Locate the cell with the specified text and output its (x, y) center coordinate. 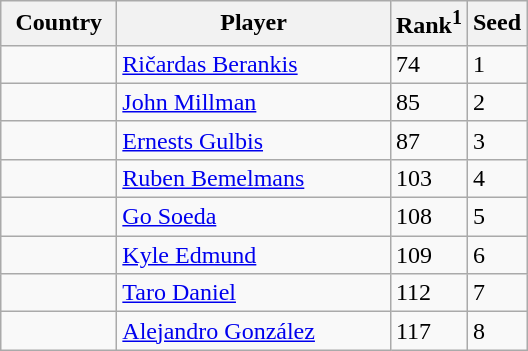
103 (428, 178)
Country (59, 24)
4 (496, 178)
2 (496, 102)
6 (496, 255)
Ričardas Berankis (254, 64)
8 (496, 331)
Go Soeda (254, 217)
74 (428, 64)
5 (496, 217)
109 (428, 255)
Alejandro González (254, 331)
108 (428, 217)
1 (496, 64)
87 (428, 140)
3 (496, 140)
Seed (496, 24)
85 (428, 102)
Ruben Bemelmans (254, 178)
John Millman (254, 102)
Player (254, 24)
Ernests Gulbis (254, 140)
Rank1 (428, 24)
112 (428, 293)
Kyle Edmund (254, 255)
7 (496, 293)
117 (428, 331)
Taro Daniel (254, 293)
